Detect which cell encompasses the target text, then output its [x, y] center coordinate. 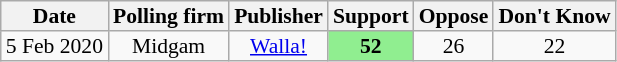
52 [371, 46]
Walla! [278, 46]
Date [54, 16]
Don't Know [554, 16]
Support [371, 16]
Publisher [278, 16]
26 [454, 46]
Polling firm [168, 16]
22 [554, 46]
5 Feb 2020 [54, 46]
Midgam [168, 46]
Oppose [454, 16]
